Return (X, Y) of the center of cell containing provided text 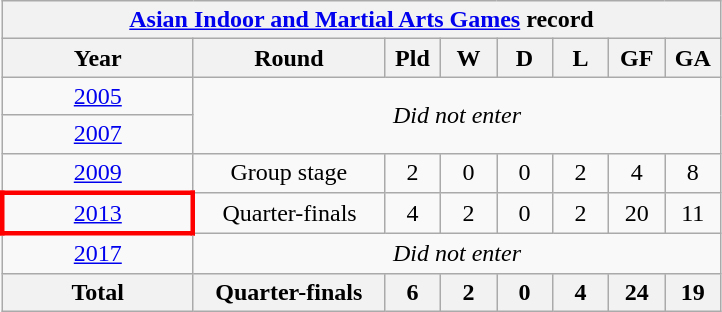
Pld (412, 58)
2005 (98, 96)
6 (412, 292)
W (468, 58)
19 (693, 292)
2007 (98, 134)
Group stage (288, 173)
Round (288, 58)
24 (637, 292)
Asian Indoor and Martial Arts Games record (361, 20)
GA (693, 58)
2017 (98, 254)
Year (98, 58)
2013 (98, 214)
L (581, 58)
Total (98, 292)
GF (637, 58)
2009 (98, 173)
20 (637, 214)
11 (693, 214)
D (524, 58)
8 (693, 173)
